For the text-containing cell, return its midpoint in [x, y] coordinate format. 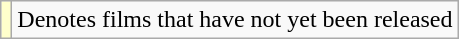
Denotes films that have not yet been released [235, 20]
